Return the [X, Y] coordinate for the center point of the cell that contains the specified text.  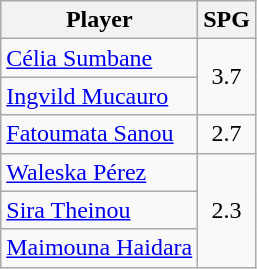
Waleska Pérez [100, 172]
Player [100, 20]
Maimouna Haidara [100, 248]
Fatoumata Sanou [100, 134]
SPG [227, 20]
2.3 [227, 210]
Ingvild Mucauro [100, 96]
3.7 [227, 77]
Sira Theinou [100, 210]
Célia Sumbane [100, 58]
2.7 [227, 134]
